Find where the given text appears and provide that cell's center as [X, Y] coordinate. 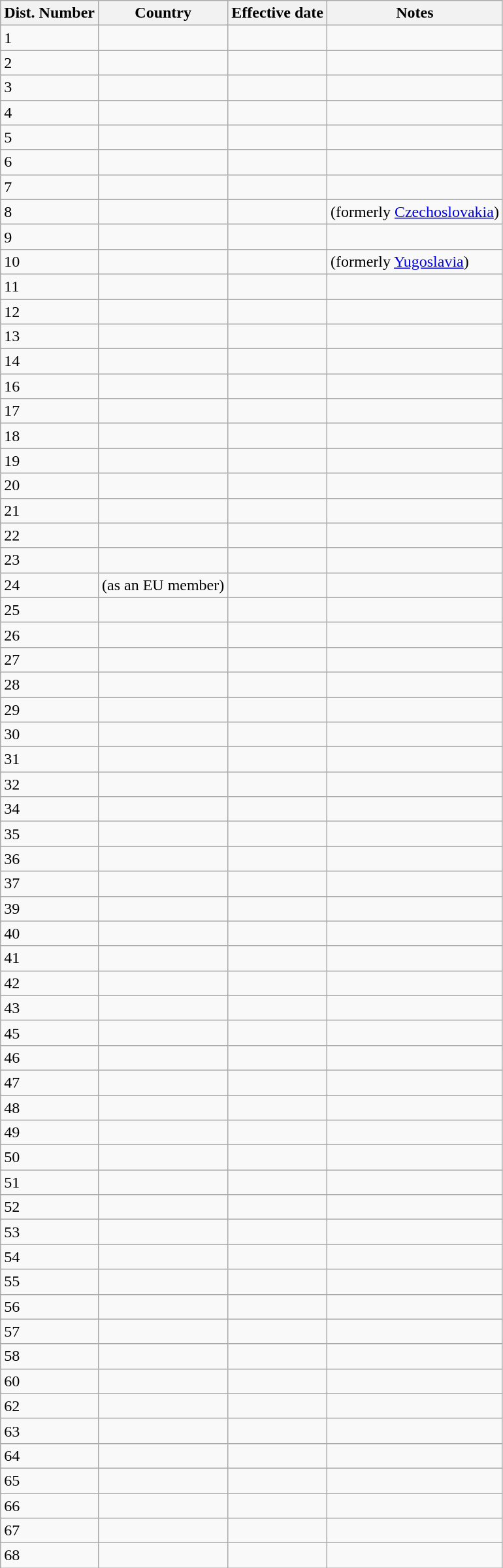
56 [50, 1307]
Notes [414, 13]
50 [50, 1158]
10 [50, 261]
21 [50, 510]
36 [50, 859]
27 [50, 659]
28 [50, 684]
65 [50, 1480]
32 [50, 784]
25 [50, 610]
14 [50, 361]
Effective date [278, 13]
9 [50, 237]
(as an EU member) [163, 585]
11 [50, 286]
29 [50, 709]
48 [50, 1108]
40 [50, 933]
20 [50, 486]
51 [50, 1182]
57 [50, 1331]
31 [50, 759]
18 [50, 436]
42 [50, 983]
3 [50, 88]
12 [50, 312]
1 [50, 38]
22 [50, 535]
(formerly Yugoslavia) [414, 261]
13 [50, 337]
55 [50, 1282]
5 [50, 137]
52 [50, 1207]
17 [50, 411]
6 [50, 162]
63 [50, 1431]
Dist. Number [50, 13]
47 [50, 1082]
67 [50, 1531]
26 [50, 635]
23 [50, 560]
19 [50, 461]
64 [50, 1456]
37 [50, 884]
62 [50, 1406]
4 [50, 112]
16 [50, 386]
7 [50, 187]
30 [50, 735]
Country [163, 13]
54 [50, 1257]
58 [50, 1356]
46 [50, 1058]
66 [50, 1505]
45 [50, 1033]
8 [50, 212]
68 [50, 1556]
(formerly Czechoslovakia) [414, 212]
41 [50, 958]
34 [50, 809]
49 [50, 1133]
2 [50, 63]
35 [50, 834]
39 [50, 909]
43 [50, 1008]
24 [50, 585]
53 [50, 1232]
60 [50, 1381]
